Provide the [x, y] coordinate of the cell's center where the given text is located.  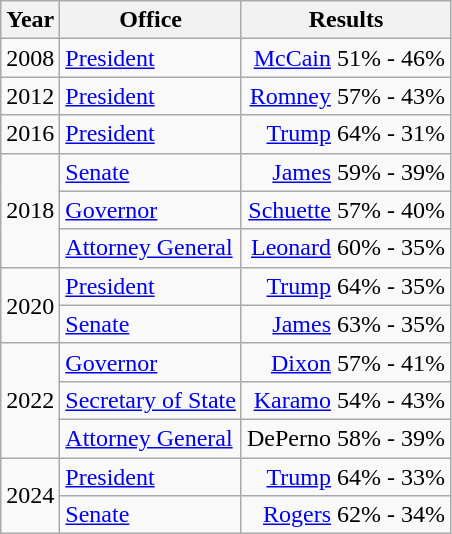
Rogers 62% - 34% [346, 515]
Trump 64% - 31% [346, 134]
Results [346, 20]
DePerno 58% - 39% [346, 438]
Karamo 54% - 43% [346, 400]
2008 [30, 58]
Trump 64% - 35% [346, 286]
Office [151, 20]
2012 [30, 96]
2018 [30, 210]
2024 [30, 496]
McCain 51% - 46% [346, 58]
James 63% - 35% [346, 324]
Secretary of State [151, 400]
Dixon 57% - 41% [346, 362]
Trump 64% - 33% [346, 477]
Romney 57% - 43% [346, 96]
Schuette 57% - 40% [346, 210]
Year [30, 20]
Leonard 60% - 35% [346, 248]
2020 [30, 305]
James 59% - 39% [346, 172]
2022 [30, 400]
2016 [30, 134]
